Scan for the cell matching the given text and deliver its [x, y] coordinate at center. 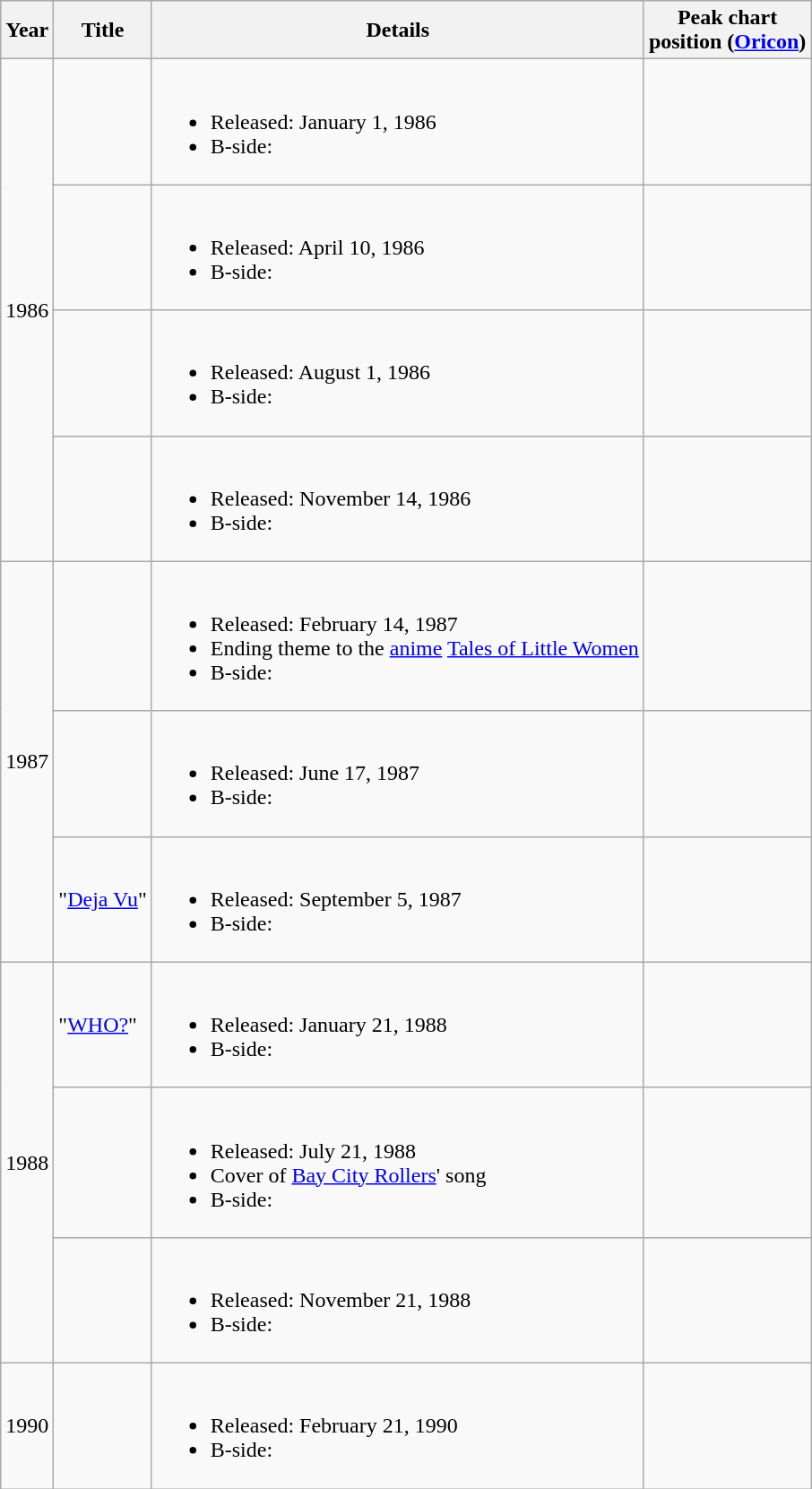
Released: August 1, 1986B-side: [398, 373]
Released: July 21, 1988Cover of Bay City Rollers' songB-side: [398, 1162]
Title [102, 30]
Released: February 21, 1990B-side: [398, 1425]
1986 [27, 310]
Year [27, 30]
1987 [27, 762]
1990 [27, 1425]
"Deja Vu" [102, 899]
Details [398, 30]
Released: April 10, 1986B-side: [398, 247]
Released: September 5, 1987B-side: [398, 899]
Released: February 14, 1987Ending theme to the anime Tales of Little WomenB-side: [398, 636]
Released: November 14, 1986B-side: [398, 498]
Peak chartposition (Oricon) [727, 30]
Released: January 1, 1986B-side: [398, 122]
"WHO?" [102, 1025]
Released: January 21, 1988B-side: [398, 1025]
Released: November 21, 1988B-side: [398, 1300]
Released: June 17, 1987B-side: [398, 774]
1988 [27, 1162]
